Capture the cell that displays the provided text and extract its [x, y] central coordinate. 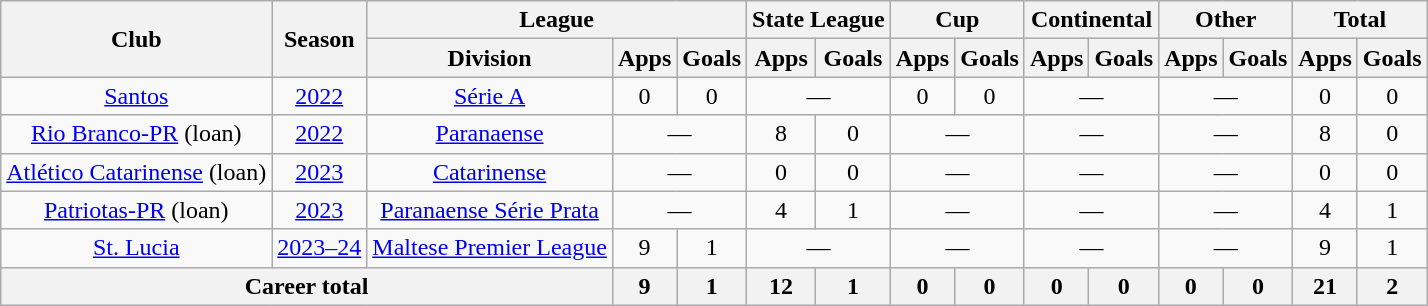
Rio Branco-PR (loan) [136, 134]
Season [320, 39]
Other [1226, 20]
Catarinense [490, 172]
2 [1392, 286]
State League [819, 20]
2023–24 [320, 248]
Série A [490, 96]
21 [1325, 286]
Continental [1091, 20]
Cup [957, 20]
St. Lucia [136, 248]
12 [782, 286]
Total [1360, 20]
Club [136, 39]
Maltese Premier League [490, 248]
Division [490, 58]
League [557, 20]
Atlético Catarinense (loan) [136, 172]
Career total [307, 286]
Paranaense Série Prata [490, 210]
Santos [136, 96]
Patriotas-PR (loan) [136, 210]
Paranaense [490, 134]
